Return [X, Y] of the center of cell containing provided text 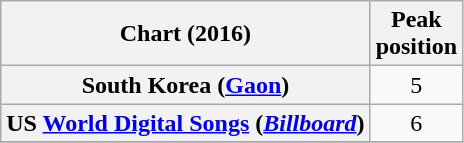
5 [416, 85]
Chart (2016) [186, 34]
6 [416, 123]
US World Digital Songs (Billboard) [186, 123]
Peakposition [416, 34]
South Korea (Gaon) [186, 85]
